From the cell containing the given text, extract its center point as (X, Y) coordinate. 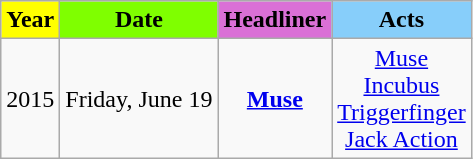
Headliner (275, 20)
Friday, June 19 (139, 98)
Date (139, 20)
Muse Incubus Triggerfinger Jack Action (402, 98)
Year (30, 20)
Muse (275, 98)
Acts (402, 20)
2015 (30, 98)
